Scan for the cell matching the given text and deliver its [X, Y] coordinate at center. 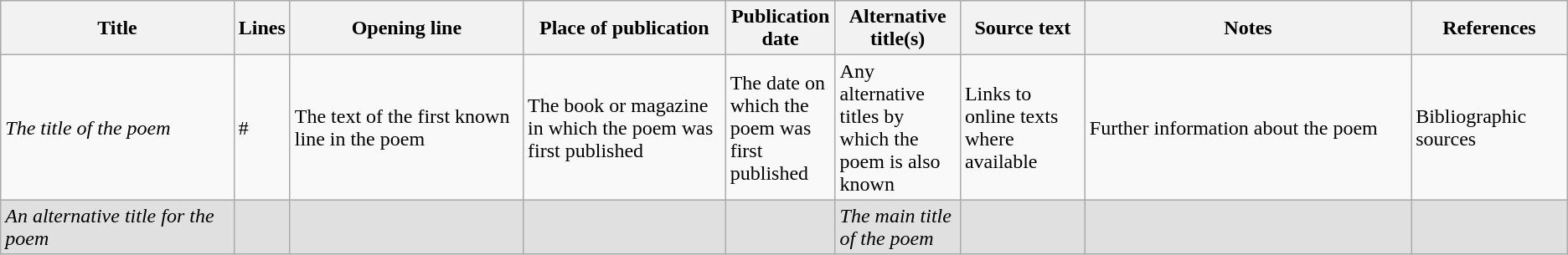
An alternative title for the poem [117, 227]
The book or magazine in which the poem was first published [625, 127]
# [261, 127]
Further information about the poem [1248, 127]
Any alternative titles by which the poem is also known [898, 127]
Links to online texts where available [1022, 127]
Opening line [406, 28]
The text of the first known line in the poem [406, 127]
The title of the poem [117, 127]
References [1489, 28]
The date on which the poem was first published [781, 127]
Notes [1248, 28]
Place of publication [625, 28]
Source text [1022, 28]
The main title of the poem [898, 227]
Bibliographic sources [1489, 127]
Lines [261, 28]
Title [117, 28]
Alternative title(s) [898, 28]
Publication date [781, 28]
